For the text-containing cell, return its midpoint in (x, y) coordinate format. 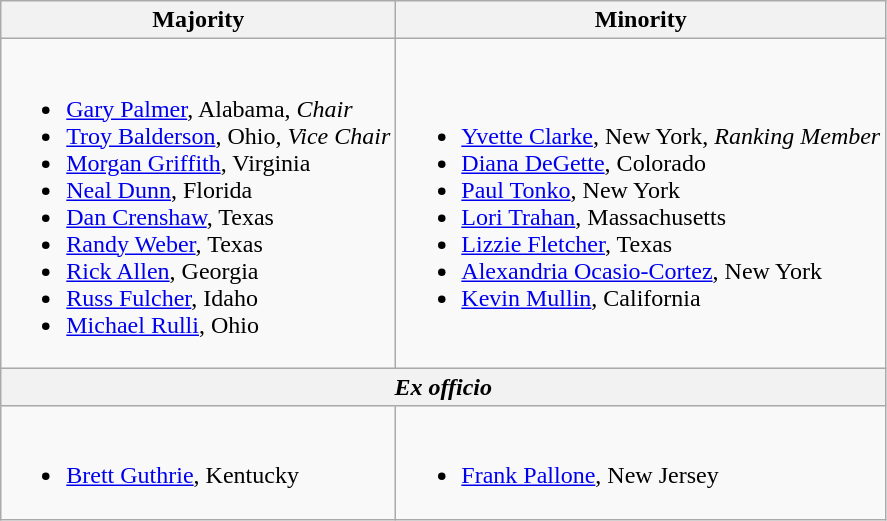
Minority (641, 20)
Frank Pallone, New Jersey (641, 462)
Majority (198, 20)
Brett Guthrie, Kentucky (198, 462)
Ex officio (444, 387)
